For the text-containing cell, return its midpoint in (X, Y) coordinate format. 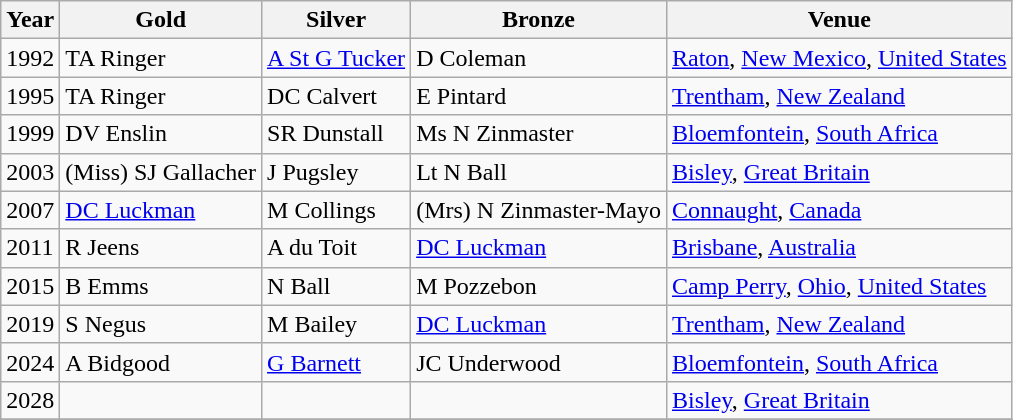
Venue (839, 20)
DV Enslin (161, 134)
Ms N Zinmaster (539, 134)
2019 (30, 324)
SR Dunstall (336, 134)
1995 (30, 96)
DC Calvert (336, 96)
1999 (30, 134)
(Miss) SJ Gallacher (161, 172)
2015 (30, 286)
J Pugsley (336, 172)
R Jeens (161, 248)
Gold (161, 20)
A du Toit (336, 248)
M Bailey (336, 324)
Lt N Ball (539, 172)
Bronze (539, 20)
Raton, New Mexico, United States (839, 58)
2003 (30, 172)
2011 (30, 248)
N Ball (336, 286)
Camp Perry, Ohio, United States (839, 286)
S Negus (161, 324)
A Bidgood (161, 362)
1992 (30, 58)
Silver (336, 20)
Connaught, Canada (839, 210)
D Coleman (539, 58)
Year (30, 20)
2024 (30, 362)
E Pintard (539, 96)
B Emms (161, 286)
M Collings (336, 210)
Brisbane, Australia (839, 248)
G Barnett (336, 362)
A St G Tucker (336, 58)
M Pozzebon (539, 286)
2007 (30, 210)
2028 (30, 400)
JC Underwood (539, 362)
(Mrs) N Zinmaster-Mayo (539, 210)
